For the text-containing cell, return its midpoint in (X, Y) coordinate format. 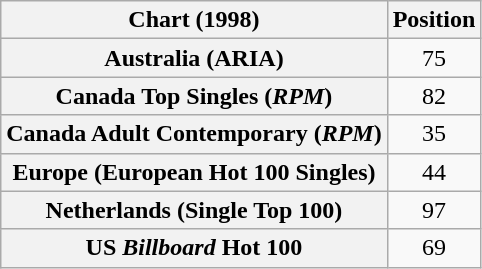
Netherlands (Single Top 100) (194, 210)
35 (434, 134)
82 (434, 96)
44 (434, 172)
Canada Top Singles (RPM) (194, 96)
Position (434, 20)
US Billboard Hot 100 (194, 248)
Europe (European Hot 100 Singles) (194, 172)
75 (434, 58)
Australia (ARIA) (194, 58)
Canada Adult Contemporary (RPM) (194, 134)
97 (434, 210)
69 (434, 248)
Chart (1998) (194, 20)
